Extract the [x, y] coordinate from the center of the cell holding the provided text.  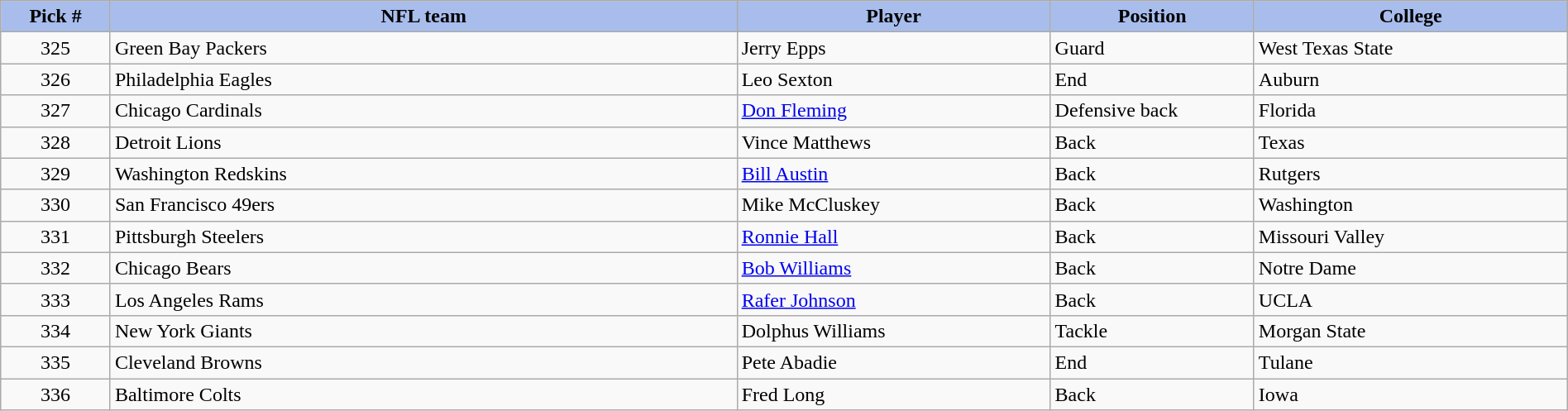
Morgan State [1411, 331]
Pittsburgh Steelers [423, 237]
Chicago Bears [423, 268]
Pick # [56, 17]
College [1411, 17]
Philadelphia Eagles [423, 79]
Iowa [1411, 394]
Washington Redskins [423, 174]
Florida [1411, 111]
Los Angeles Rams [423, 299]
Detroit Lions [423, 142]
Notre Dame [1411, 268]
UCLA [1411, 299]
Leo Sexton [893, 79]
Cleveland Browns [423, 362]
New York Giants [423, 331]
327 [56, 111]
Guard [1152, 48]
325 [56, 48]
Don Fleming [893, 111]
334 [56, 331]
326 [56, 79]
Position [1152, 17]
332 [56, 268]
Player [893, 17]
Jerry Epps [893, 48]
Missouri Valley [1411, 237]
329 [56, 174]
Baltimore Colts [423, 394]
Bob Williams [893, 268]
NFL team [423, 17]
Mike McCluskey [893, 205]
Ronnie Hall [893, 237]
Vince Matthews [893, 142]
Texas [1411, 142]
Rafer Johnson [893, 299]
331 [56, 237]
Chicago Cardinals [423, 111]
Fred Long [893, 394]
Bill Austin [893, 174]
Auburn [1411, 79]
328 [56, 142]
Pete Abadie [893, 362]
336 [56, 394]
330 [56, 205]
West Texas State [1411, 48]
333 [56, 299]
Defensive back [1152, 111]
San Francisco 49ers [423, 205]
Green Bay Packers [423, 48]
Tackle [1152, 331]
Rutgers [1411, 174]
Washington [1411, 205]
335 [56, 362]
Tulane [1411, 362]
Dolphus Williams [893, 331]
